Return the [x, y] coordinate for the center point of the cell that contains the specified text.  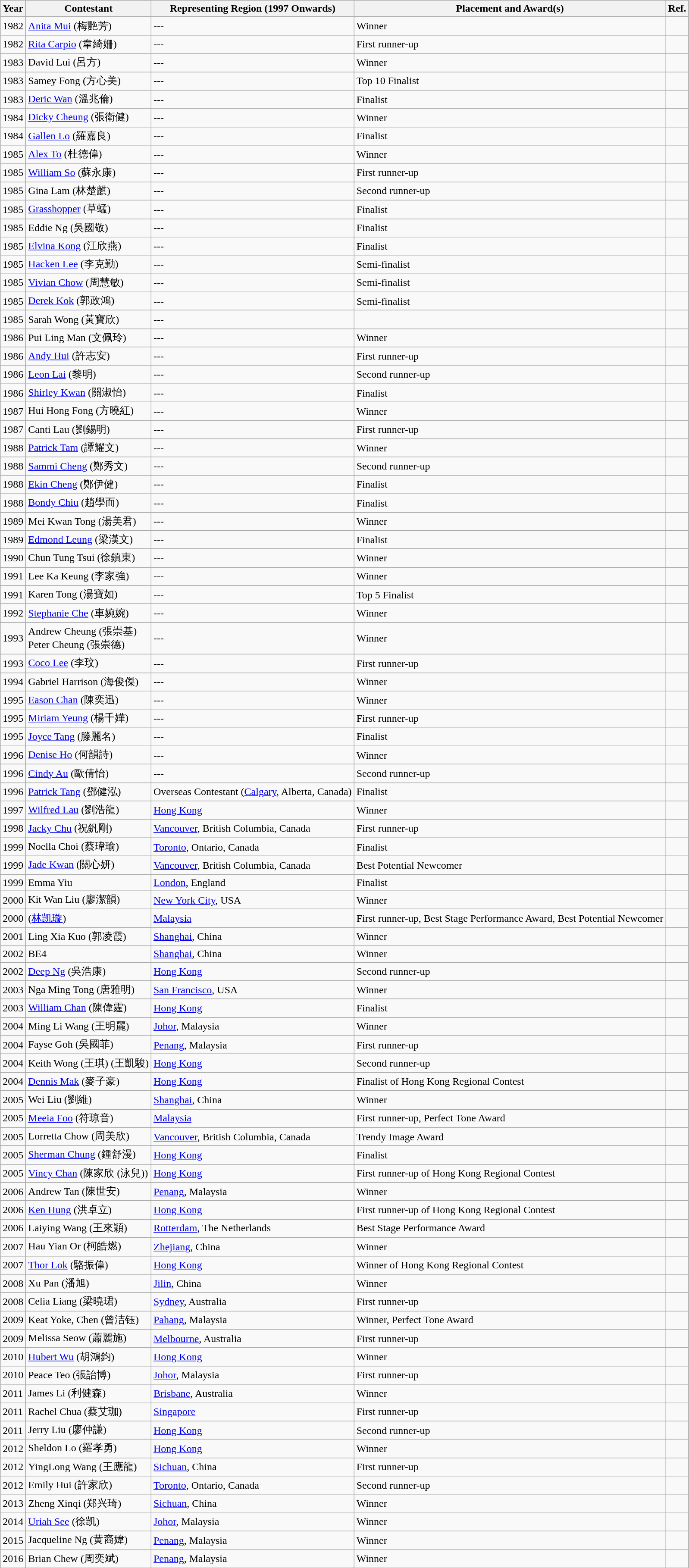
Trendy Image Award [510, 1136]
Stephanie Che (車婉婉) [89, 613]
Top 10 Finalist [510, 81]
New York City, USA [253, 900]
William Chan (陳偉霆) [89, 1008]
Jacky Chu (祝釩剛) [89, 829]
Ref. [677, 9]
Keat Yoke, Chen (曾洁钰) [89, 1320]
Gina Lam (林楚麒) [89, 191]
Emily Hui (許家欣) [89, 1486]
Mei Kwan Tong (湯美君) [89, 522]
Uriah See (徐凯) [89, 1522]
Sammi Cheng (鄭秀文) [89, 466]
Winner of Hong Kong Regional Contest [510, 1265]
Ekin Cheng (鄭伊健) [89, 485]
Andrew Tan (陳世安) [89, 1192]
Melissa Seow (蕭麗施) [89, 1338]
Wei Liu (劉維) [89, 1100]
Celia Liang (梁曉珺) [89, 1302]
Denise Ho (何韻詩) [89, 755]
Finalist of Hong Kong Regional Contest [510, 1081]
Kit Wan Liu (廖潔韻) [89, 900]
First runner-up, Best Stage Performance Award, Best Potential Newcomer [510, 918]
Rachel Chua (蔡艾珈) [89, 1412]
Winner, Perfect Tone Award [510, 1320]
Representing Region (1997 Onwards) [253, 9]
BE4 [89, 954]
1998 [13, 829]
2013 [13, 1504]
Ming Li Wang (王明麗) [89, 1027]
Andy Hui (許志安) [89, 356]
Emma Yiu [89, 883]
Vivian Chow (周慧敏) [89, 283]
Gabriel Harrison (海俊傑) [89, 682]
Placement and Award(s) [510, 9]
David Lui (呂方) [89, 63]
Hacken Lee (李克勤) [89, 265]
Rita Carpio (韋綺姍) [89, 44]
Elvina Kong (江欣燕) [89, 247]
Contestant [89, 9]
Coco Lee (李玟) [89, 663]
Overseas Contestant (Calgary, Alberta, Canada) [253, 792]
William So (蘇永康) [89, 172]
Samey Fong (方心美) [89, 81]
Top 5 Finalist [510, 595]
2001 [13, 936]
Zheng Xinqi (郑兴琦) [89, 1504]
Hui Hong Fong (方曉紅) [89, 411]
Fayse Goh (吳國菲) [89, 1045]
Ling Xia Kuo (郭凌霞) [89, 936]
(林凯璇) [89, 918]
Bondy Chiu (趙學而) [89, 503]
Pahang, Malaysia [253, 1320]
Edmond Leung (梁漢文) [89, 540]
Sheldon Lo (羅孝勇) [89, 1449]
Nga Ming Tong (唐雅明) [89, 990]
2016 [13, 1559]
Year [13, 9]
Hau Yian Or (柯皓燃) [89, 1247]
Patrick Tam (譚耀文) [89, 448]
Hubert Wu (胡鴻鈞) [89, 1357]
Melbourne, Australia [253, 1338]
Vincy Chan (陳家欣 (泳兒)) [89, 1174]
Noella Choi (蔡瑋瑜) [89, 847]
Andrew Cheung (張崇基)Peter Cheung (張崇德) [89, 638]
Thor Lok (駱振偉) [89, 1265]
Singapore [253, 1412]
Ken Hung (洪卓立) [89, 1210]
Alex To (杜德偉) [89, 154]
Brisbane, Australia [253, 1393]
Brian Chew (周奕斌) [89, 1559]
San Francisco, USA [253, 990]
Best Potential Newcomer [510, 866]
Lorretta Chow (周美欣) [89, 1136]
1992 [13, 613]
Eddie Ng (吳國敬) [89, 228]
Chun Tung Tsui (徐鎮東) [89, 558]
Sarah Wong (黃寶欣) [89, 320]
2015 [13, 1540]
Gallen Lo (羅嘉良) [89, 136]
Lee Ka Keung (李家強) [89, 577]
Laiying Wang (王來穎) [89, 1229]
YingLong Wang (王應龍) [89, 1467]
Meeia Foo (符琼音) [89, 1118]
Miriam Yeung (楊千嬅) [89, 718]
Peace Teo (張詒博) [89, 1375]
Deep Ng (吳浩康) [89, 972]
Grasshopper (草蜢) [89, 210]
Canti Lau (劉錫明) [89, 429]
Deric Wan (溫兆倫) [89, 99]
Derek Kok (郭政鴻) [89, 301]
Jerry Liu (廖仲謙) [89, 1430]
First runner-up, Perfect Tone Award [510, 1118]
London, England [253, 883]
Zhejiang, China [253, 1247]
Anita Mui (梅艷芳) [89, 26]
Wilfred Lau (劉浩龍) [89, 811]
Joyce Tang (滕麗名) [89, 737]
Jacqueline Ng (黄裔媁) [89, 1540]
Pui Ling Man (文佩玲) [89, 338]
Cindy Au (歐倩怡) [89, 773]
Dennis Mak (麥子豪) [89, 1081]
James Li (利健森) [89, 1393]
Sherman Chung (鍾舒漫) [89, 1155]
1994 [13, 682]
Rotterdam, The Netherlands [253, 1229]
Jilin, China [253, 1284]
Eason Chan (陳奕迅) [89, 700]
1997 [13, 811]
Jade Kwan (關心妍) [89, 866]
Leon Lai (黎明) [89, 375]
1990 [13, 558]
Shirley Kwan (關淑怡) [89, 393]
Dicky Cheung (張衛健) [89, 118]
Karen Tong (湯寶如) [89, 595]
2014 [13, 1522]
Patrick Tang (鄧健泓) [89, 792]
Keith Wong (王琪) (王凱駿) [89, 1063]
Xu Pan (潘旭) [89, 1284]
Best Stage Performance Award [510, 1229]
Sydney, Australia [253, 1302]
